Scan for the cell matching the given text and deliver its (x, y) coordinate at center. 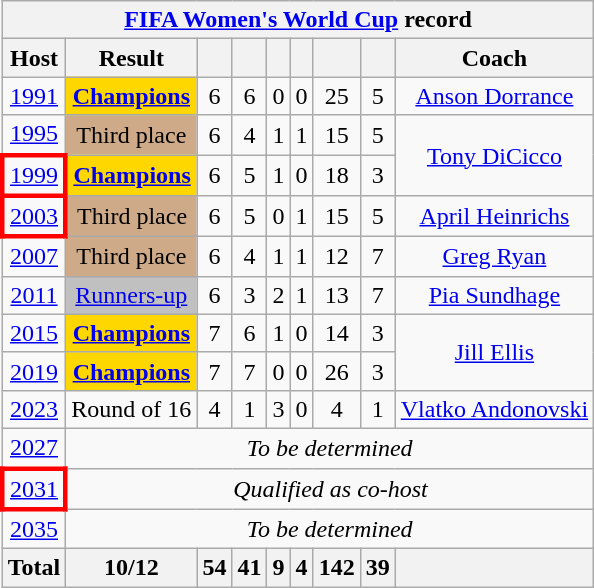
Coach (494, 58)
10/12 (132, 568)
2019 (34, 371)
Total (34, 568)
Jill Ellis (494, 352)
2031 (34, 488)
Pia Sundhage (494, 295)
1999 (34, 174)
2023 (34, 409)
2 (278, 295)
1995 (34, 135)
1991 (34, 96)
25 (336, 96)
2011 (34, 295)
142 (336, 568)
2015 (34, 333)
2035 (34, 529)
26 (336, 371)
9 (278, 568)
Vlatko Andonovski (494, 409)
Anson Dorrance (494, 96)
2007 (34, 257)
Host (34, 58)
Runners-up (132, 295)
2027 (34, 448)
12 (336, 257)
2003 (34, 216)
Result (132, 58)
Qualified as co-host (330, 488)
14 (336, 333)
41 (250, 568)
13 (336, 295)
Round of 16 (132, 409)
April Heinrichs (494, 216)
FIFA Women's World Cup record (298, 20)
Greg Ryan (494, 257)
39 (378, 568)
18 (336, 174)
Tony DiCicco (494, 156)
54 (214, 568)
